Find where the given text appears and provide that cell's center as (x, y) coordinate. 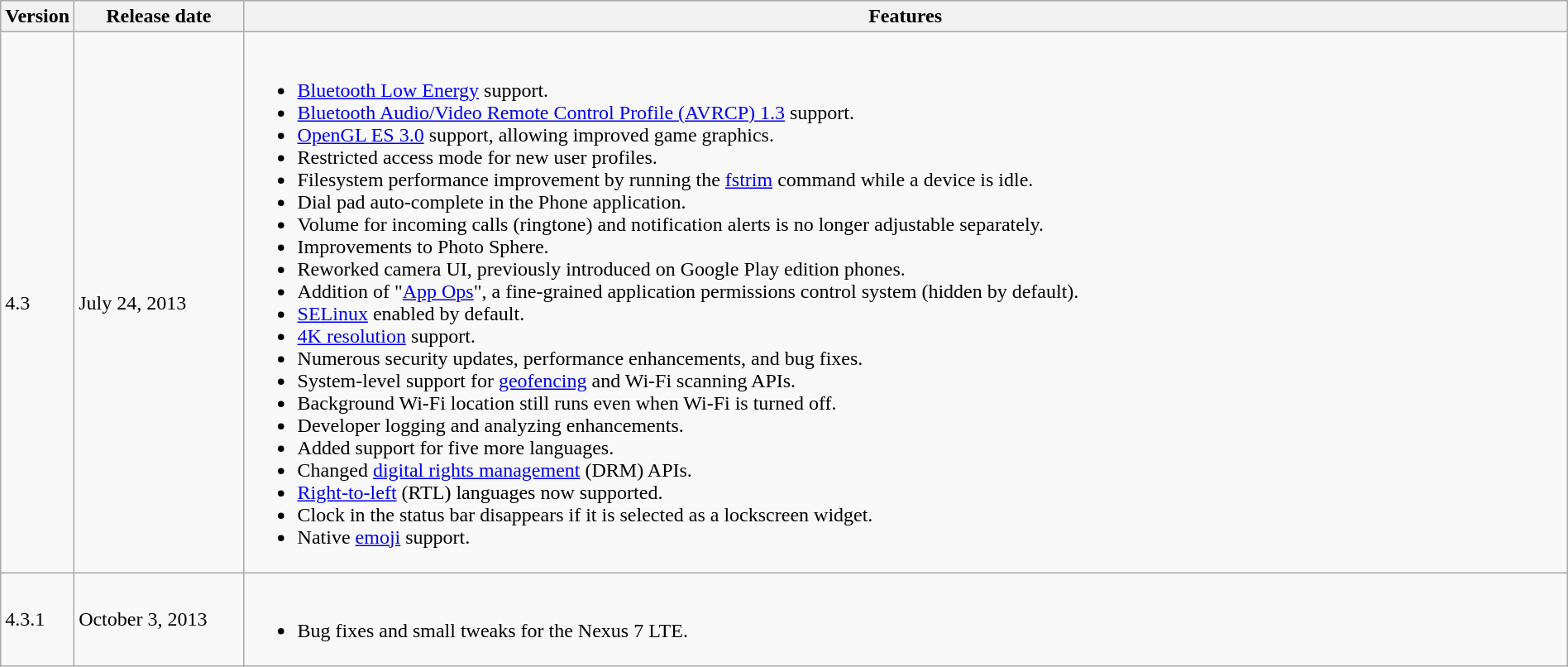
4.3.1 (38, 619)
Bug fixes and small tweaks for the Nexus 7 LTE. (905, 619)
Version (38, 17)
October 3, 2013 (159, 619)
4.3 (38, 303)
Features (905, 17)
Release date (159, 17)
July 24, 2013 (159, 303)
